Scan for the cell matching the given text and deliver its [x, y] coordinate at center. 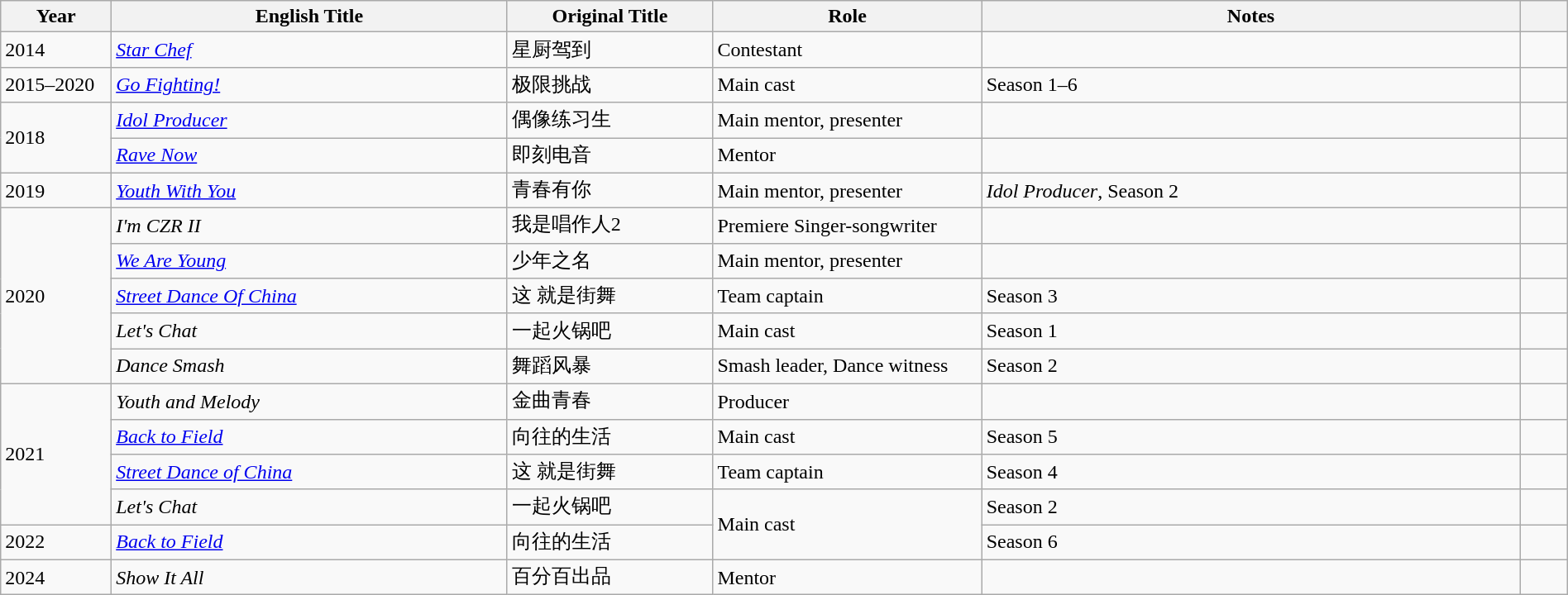
2022 [56, 542]
Dance Smash [309, 367]
Star Chef [309, 50]
2014 [56, 50]
偶像练习生 [610, 121]
2019 [56, 190]
Idol Producer, Season 2 [1250, 190]
Season 1 [1250, 331]
Season 3 [1250, 296]
Go Fighting! [309, 84]
Season 1–6 [1250, 84]
星厨驾到 [610, 50]
Year [56, 17]
舞蹈风暴 [610, 367]
青春有你 [610, 190]
Season 4 [1250, 473]
金曲青春 [610, 402]
Idol Producer [309, 121]
Producer [847, 402]
Street Dance Of China [309, 296]
Youth With You [309, 190]
Show It All [309, 577]
Original Title [610, 17]
Smash leader, Dance witness [847, 367]
2015–2020 [56, 84]
极限挑战 [610, 84]
Role [847, 17]
I'm CZR II [309, 226]
2024 [56, 577]
Season 5 [1250, 436]
Notes [1250, 17]
2020 [56, 296]
Premiere Singer-songwriter [847, 226]
我是唱作人2 [610, 226]
Contestant [847, 50]
Season 6 [1250, 542]
2021 [56, 454]
Street Dance of China [309, 473]
即刻电音 [610, 155]
Rave Now [309, 155]
English Title [309, 17]
百分百出品 [610, 577]
少年之名 [610, 261]
2018 [56, 137]
We Are Young [309, 261]
Youth and Melody [309, 402]
